For the text-containing cell, return its midpoint in [x, y] coordinate format. 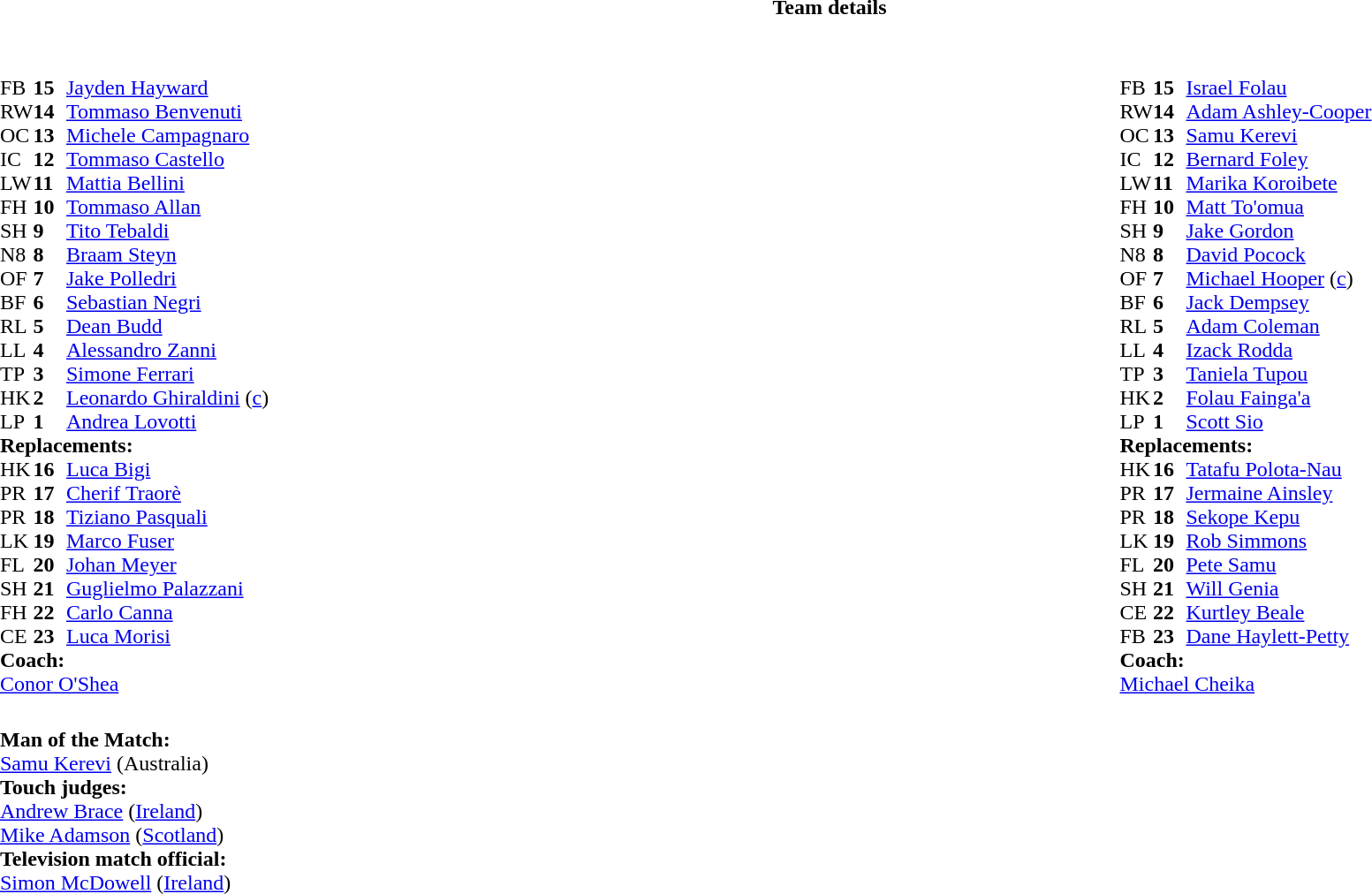
David Pocock [1278, 254]
Tommaso Benvenuti [168, 111]
Dane Haylett-Petty [1278, 636]
Adam Ashley-Cooper [1278, 111]
Conor O'Shea [134, 684]
Michele Campagnaro [168, 136]
Andrea Lovotti [168, 422]
Sekope Kepu [1278, 518]
Folau Fainga'a [1278, 398]
Pete Samu [1278, 565]
Jake Gordon [1278, 231]
Guglielmo Palazzani [168, 588]
Rob Simmons [1278, 541]
Luca Bigi [168, 470]
Kurtley Beale [1278, 613]
Samu Kerevi [1278, 136]
Izack Rodda [1278, 350]
Jake Polledri [168, 279]
Marco Fuser [168, 541]
Tommaso Allan [168, 207]
Tito Tebaldi [168, 231]
Tiziano Pasquali [168, 518]
Will Genia [1278, 588]
Israel Folau [1278, 88]
Braam Steyn [168, 254]
Mattia Bellini [168, 184]
Jayden Hayward [168, 88]
Michael Hooper (c) [1278, 279]
Scott Sio [1278, 422]
Taniela Tupou [1278, 375]
Johan Meyer [168, 565]
Tommaso Castello [168, 159]
Carlo Canna [168, 613]
Marika Koroibete [1278, 184]
Bernard Foley [1278, 159]
Tatafu Polota-Nau [1278, 470]
Luca Morisi [168, 636]
Michael Cheika [1246, 684]
Sebastian Negri [168, 302]
Cherif Traorè [168, 493]
Matt To'omua [1278, 207]
Adam Coleman [1278, 327]
Dean Budd [168, 327]
Leonardo Ghiraldini (c) [168, 398]
Jack Dempsey [1278, 302]
Simone Ferrari [168, 375]
Alessandro Zanni [168, 350]
Jermaine Ainsley [1278, 493]
